Return [x, y] of the center of cell containing provided text 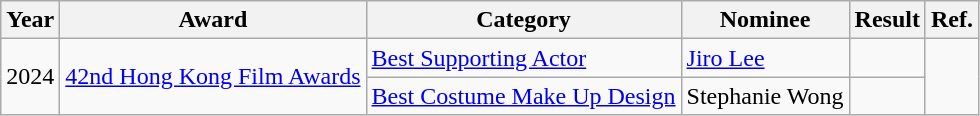
2024 [30, 77]
Nominee [765, 20]
Jiro Lee [765, 58]
42nd Hong Kong Film Awards [213, 77]
Stephanie Wong [765, 96]
Best Supporting Actor [524, 58]
Ref. [952, 20]
Award [213, 20]
Category [524, 20]
Best Costume Make Up Design [524, 96]
Year [30, 20]
Result [887, 20]
